Output the (x, y) coordinate of the center of the cell containing the given text.  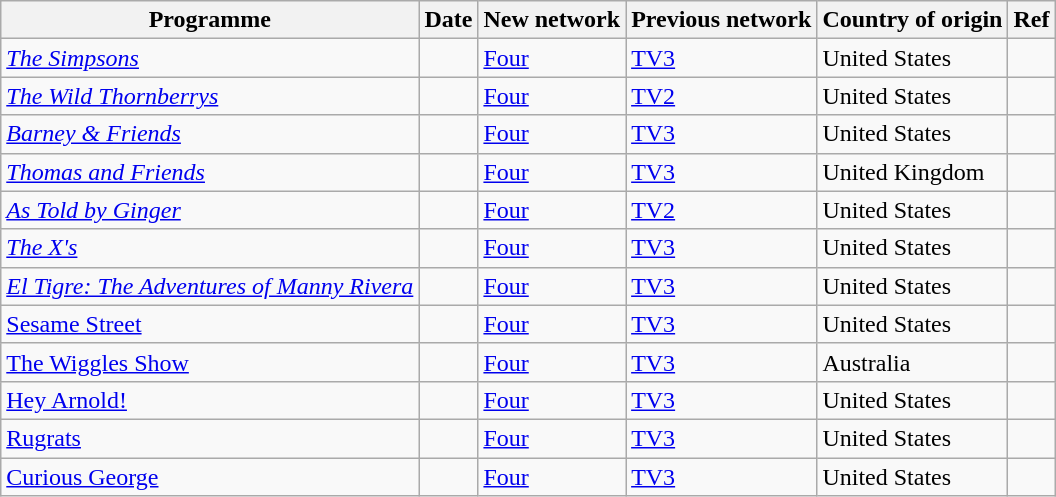
Barney & Friends (210, 134)
Ref (1032, 20)
The Wiggles Show (210, 362)
Curious George (210, 477)
El Tigre: The Adventures of Manny Rivera (210, 286)
Australia (912, 362)
The Simpsons (210, 58)
The Wild Thornberrys (210, 96)
Country of origin (912, 20)
Date (448, 20)
As Told by Ginger (210, 210)
Rugrats (210, 438)
Sesame Street (210, 324)
United Kingdom (912, 172)
Hey Arnold! (210, 400)
Previous network (722, 20)
Programme (210, 20)
New network (552, 20)
The X's (210, 248)
Thomas and Friends (210, 172)
